Pinpoint the cell where the given text exists, returning its [X, Y] midpoint coordinate. 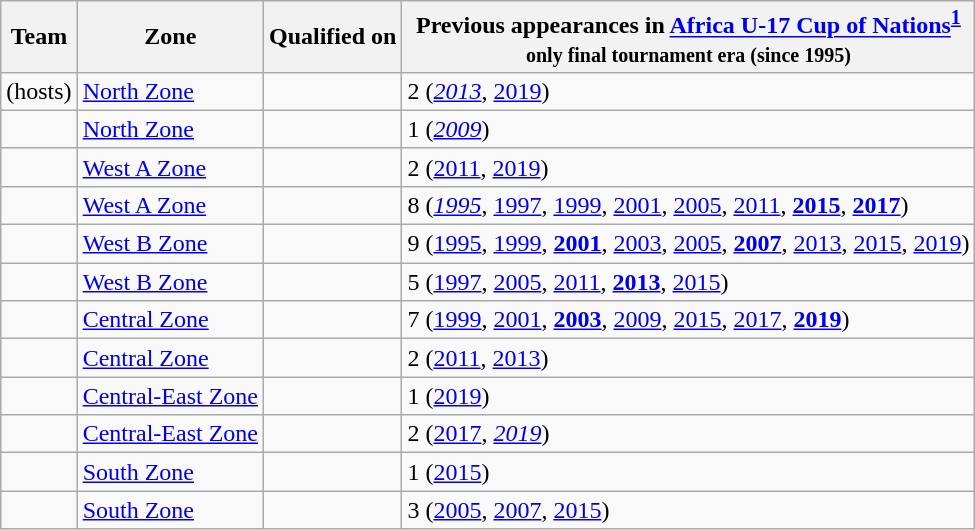
Team [39, 37]
7 (1999, 2001, 2003, 2009, 2015, 2017, 2019) [688, 320]
1 (2019) [688, 396]
9 (1995, 1999, 2001, 2003, 2005, 2007, 2013, 2015, 2019) [688, 244]
(hosts) [39, 91]
Zone [170, 37]
8 (1995, 1997, 1999, 2001, 2005, 2011, 2015, 2017) [688, 205]
Qualified on [332, 37]
2 (2011, 2019) [688, 167]
Previous appearances in Africa U-17 Cup of Nations1only final tournament era (since 1995) [688, 37]
1 (2015) [688, 472]
3 (2005, 2007, 2015) [688, 510]
5 (1997, 2005, 2011, 2013, 2015) [688, 282]
2 (2017, 2019) [688, 434]
1 (2009) [688, 129]
2 (2011, 2013) [688, 358]
2 (2013, 2019) [688, 91]
